Find where the given text appears and provide that cell's center as (x, y) coordinate. 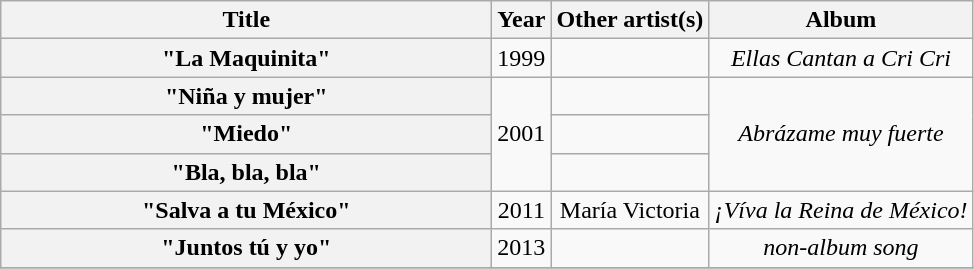
Ellas Cantan a Cri Cri (841, 58)
Title (246, 20)
"Niña y mujer" (246, 96)
Other artist(s) (630, 20)
2001 (522, 134)
Abrázame muy fuerte (841, 134)
María Victoria (630, 210)
non-album song (841, 248)
"Salva a tu México" (246, 210)
1999 (522, 58)
"Bla, bla, bla" (246, 172)
Year (522, 20)
2011 (522, 210)
"La Maquinita" (246, 58)
"Miedo" (246, 134)
¡Víva la Reina de México! (841, 210)
"Juntos tú y yo" (246, 248)
2013 (522, 248)
Album (841, 20)
